Determine the (X, Y) coordinate at the center of the cell enclosing the given text.  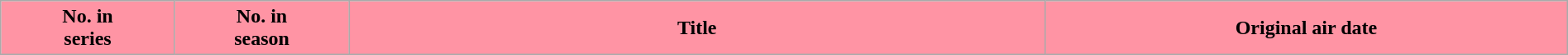
Original air date (1307, 28)
No. inseason (261, 28)
No. inseries (88, 28)
Title (697, 28)
